Identify which cell holds the provided text, then report its [x, y] central coordinate. 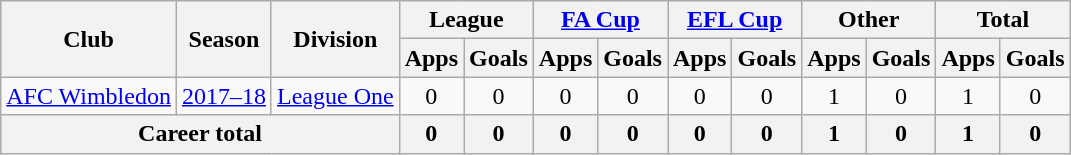
Career total [200, 134]
Total [1003, 20]
League [466, 20]
EFL Cup [735, 20]
Other [869, 20]
League One [335, 96]
Season [224, 39]
Club [89, 39]
FA Cup [600, 20]
2017–18 [224, 96]
Division [335, 39]
AFC Wimbledon [89, 96]
